From the cell containing the given text, extract its center point as (x, y) coordinate. 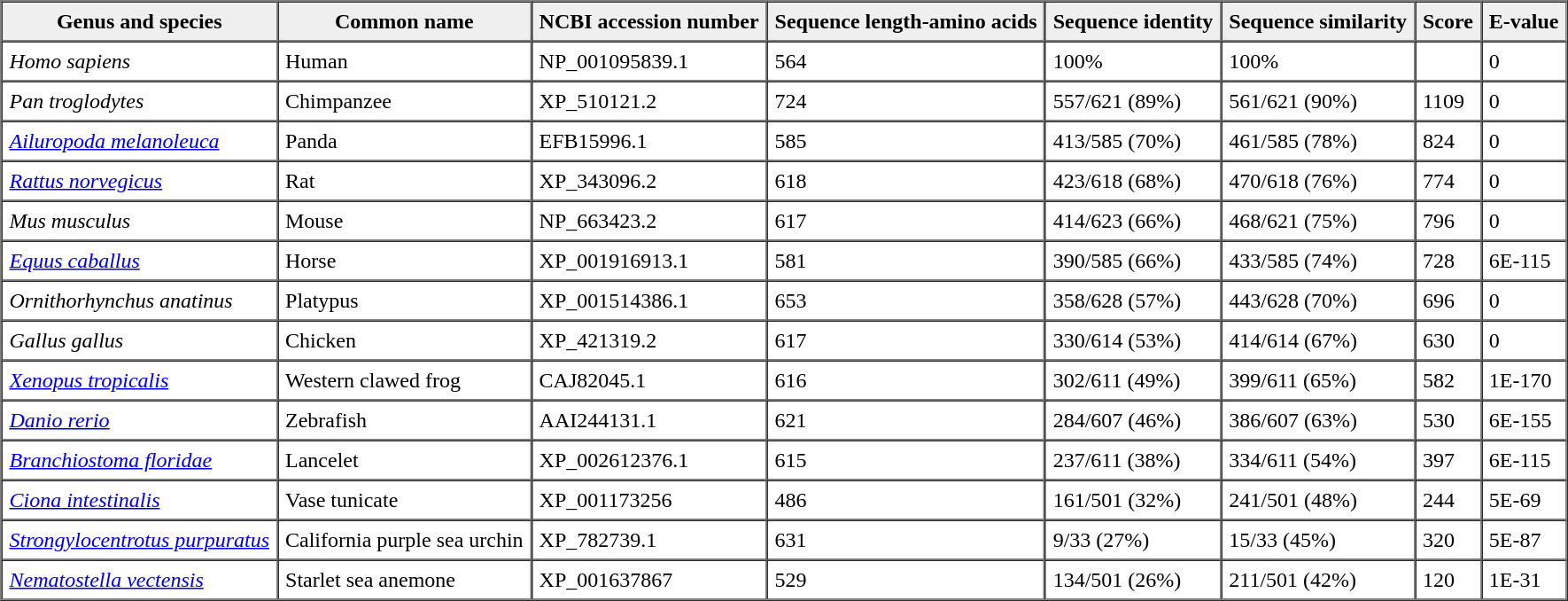
1E-170 (1524, 379)
358/628 (57%) (1134, 300)
XP_782739.1 (649, 539)
XP_343096.2 (649, 181)
Rattus norvegicus (139, 181)
Sequence length-amino acids (906, 21)
XP_001173256 (649, 500)
120 (1448, 580)
XP_002612376.1 (649, 459)
320 (1448, 539)
AAI244131.1 (649, 420)
486 (906, 500)
386/607 (63%) (1318, 420)
Danio rerio (139, 420)
Panda (404, 140)
6E-155 (1524, 420)
Branchiostoma floridae (139, 459)
Strongylocentrotus purpuratus (139, 539)
696 (1448, 300)
433/585 (74%) (1318, 261)
134/501 (26%) (1134, 580)
Chimpanzee (404, 101)
Lancelet (404, 459)
582 (1448, 379)
1E-31 (1524, 580)
XP_421319.2 (649, 340)
581 (906, 261)
Platypus (404, 300)
California purple sea urchin (404, 539)
630 (1448, 340)
Western clawed frog (404, 379)
Sequence identity (1134, 21)
390/585 (66%) (1134, 261)
CAJ82045.1 (649, 379)
Ciona intestinalis (139, 500)
237/611 (38%) (1134, 459)
824 (1448, 140)
616 (906, 379)
334/611 (54%) (1318, 459)
414/623 (66%) (1134, 220)
423/618 (68%) (1134, 181)
Human (404, 60)
399/611 (65%) (1318, 379)
631 (906, 539)
774 (1448, 181)
414/614 (67%) (1318, 340)
724 (906, 101)
618 (906, 181)
Equus caballus (139, 261)
Starlet sea anemone (404, 580)
5E-87 (1524, 539)
530 (1448, 420)
284/607 (46%) (1134, 420)
XP_001916913.1 (649, 261)
557/621 (89%) (1134, 101)
413/585 (70%) (1134, 140)
Horse (404, 261)
1109 (1448, 101)
Ailuropoda melanoleuca (139, 140)
Gallus gallus (139, 340)
Zebrafish (404, 420)
241/501 (48%) (1318, 500)
XP_510121.2 (649, 101)
XP_001514386.1 (649, 300)
Common name (404, 21)
470/618 (76%) (1318, 181)
796 (1448, 220)
NCBI accession number (649, 21)
Mouse (404, 220)
161/501 (32%) (1134, 500)
615 (906, 459)
Chicken (404, 340)
330/614 (53%) (1134, 340)
Nematostella vectensis (139, 580)
Mus musculus (139, 220)
Ornithorhynchus anatinus (139, 300)
443/628 (70%) (1318, 300)
5E-69 (1524, 500)
585 (906, 140)
211/501 (42%) (1318, 580)
302/611 (49%) (1134, 379)
EFB15996.1 (649, 140)
564 (906, 60)
NP_663423.2 (649, 220)
653 (906, 300)
Pan troglodytes (139, 101)
9/33 (27%) (1134, 539)
Genus and species (139, 21)
244 (1448, 500)
E-value (1524, 21)
529 (906, 580)
461/585 (78%) (1318, 140)
NP_001095839.1 (649, 60)
Rat (404, 181)
Homo sapiens (139, 60)
Xenopus tropicalis (139, 379)
621 (906, 420)
397 (1448, 459)
Vase tunicate (404, 500)
15/33 (45%) (1318, 539)
Score (1448, 21)
XP_001637867 (649, 580)
728 (1448, 261)
561/621 (90%) (1318, 101)
468/621 (75%) (1318, 220)
Sequence similarity (1318, 21)
